Find where the given text appears and provide that cell's center as [X, Y] coordinate. 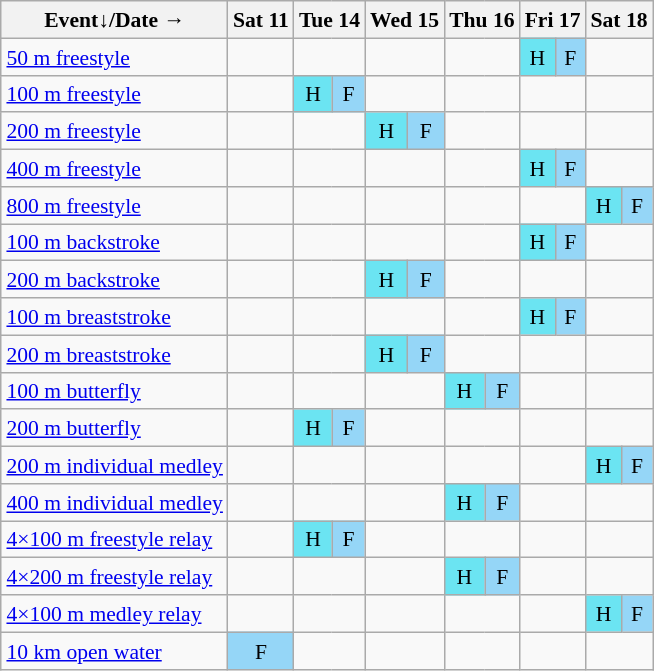
100 m freestyle [114, 94]
100 m backstroke [114, 242]
Event↓/Date → [114, 20]
400 m freestyle [114, 168]
Sat 11 [261, 20]
800 m freestyle [114, 204]
4×200 m freestyle relay [114, 576]
Tue 14 [330, 20]
50 m freestyle [114, 56]
200 m backstroke [114, 280]
200 m individual medley [114, 464]
Sat 18 [618, 20]
100 m breaststroke [114, 316]
Wed 15 [404, 20]
100 m butterfly [114, 390]
Thu 16 [482, 20]
200 m freestyle [114, 130]
200 m butterfly [114, 428]
200 m breaststroke [114, 354]
Fri 17 [553, 20]
400 m individual medley [114, 502]
4×100 m freestyle relay [114, 538]
10 km open water [114, 650]
4×100 m medley relay [114, 614]
